Identify which cell holds the provided text, then report its (x, y) central coordinate. 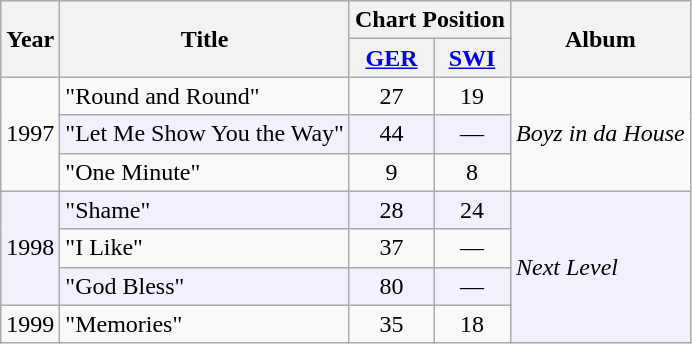
1998 (30, 248)
"Round and Round" (205, 96)
19 (472, 96)
9 (391, 172)
"Shame" (205, 210)
44 (391, 134)
Title (205, 39)
8 (472, 172)
27 (391, 96)
SWI (472, 58)
18 (472, 324)
GER (391, 58)
Boyz in da House (600, 134)
Year (30, 39)
37 (391, 248)
24 (472, 210)
"One Minute" (205, 172)
"Let Me Show You the Way" (205, 134)
"Memories" (205, 324)
"I Like" (205, 248)
Album (600, 39)
28 (391, 210)
80 (391, 286)
Chart Position (430, 20)
35 (391, 324)
Next Level (600, 267)
"God Bless" (205, 286)
1999 (30, 324)
1997 (30, 134)
